Pinpoint the cell where the given text exists, returning its [X, Y] midpoint coordinate. 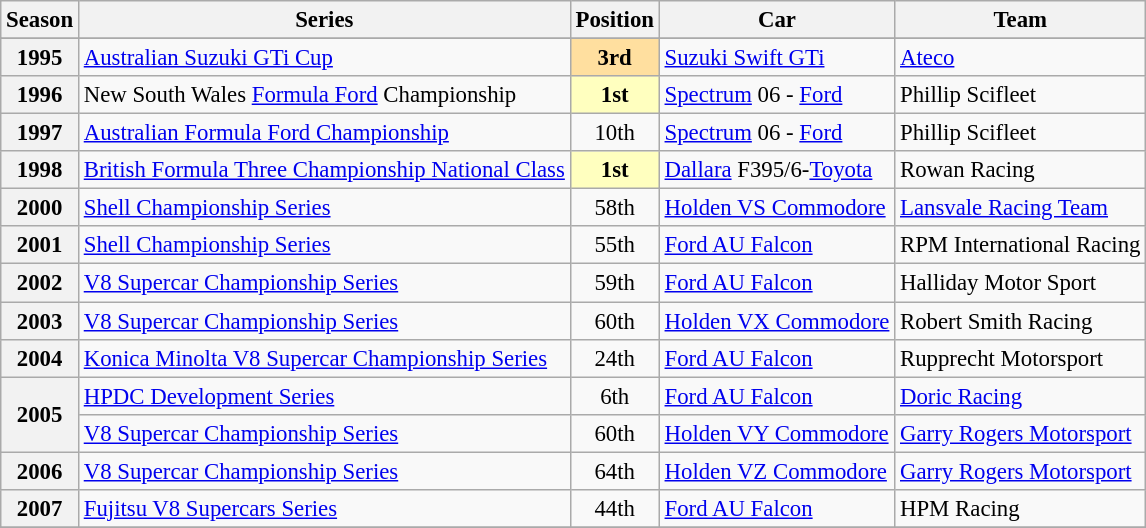
Holden VX Commodore [776, 321]
Suzuki Swift GTi [776, 58]
Holden VY Commodore [776, 433]
Series [324, 20]
1995 [40, 58]
2006 [40, 471]
HPDC Development Series [324, 396]
Rupprecht Motorsport [1020, 358]
Robert Smith Racing [1020, 321]
2005 [40, 414]
3rd [614, 58]
Holden VZ Commodore [776, 471]
Position [614, 20]
2003 [40, 321]
64th [614, 471]
Halliday Motor Sport [1020, 283]
2007 [40, 509]
2001 [40, 245]
2002 [40, 283]
2000 [40, 208]
24th [614, 358]
1996 [40, 95]
Australian Formula Ford Championship [324, 133]
Lansvale Racing Team [1020, 208]
44th [614, 509]
HPM Racing [1020, 509]
6th [614, 396]
British Formula Three Championship National Class [324, 170]
New South Wales Formula Ford Championship [324, 95]
Fujitsu V8 Supercars Series [324, 509]
59th [614, 283]
58th [614, 208]
10th [614, 133]
Ateco [1020, 58]
1998 [40, 170]
Australian Suzuki GTi Cup [324, 58]
Holden VS Commodore [776, 208]
2004 [40, 358]
Konica Minolta V8 Supercar Championship Series [324, 358]
Doric Racing [1020, 396]
Dallara F395/6-Toyota [776, 170]
Season [40, 20]
55th [614, 245]
Car [776, 20]
Team [1020, 20]
Rowan Racing [1020, 170]
RPM International Racing [1020, 245]
1997 [40, 133]
